Extract the [x, y] coordinate from the center of the cell holding the provided text.  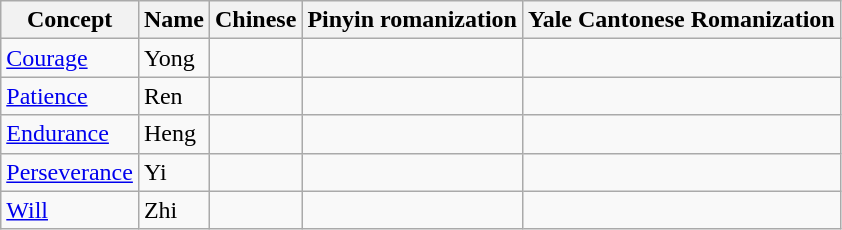
Yale Cantonese Romanization [681, 20]
Zhi [174, 210]
Name [174, 20]
Perseverance [70, 172]
Will [70, 210]
Concept [70, 20]
Heng [174, 134]
Chinese [255, 20]
Ren [174, 96]
Endurance [70, 134]
Pinyin romanization [412, 20]
Yong [174, 58]
Courage [70, 58]
Patience [70, 96]
Yi [174, 172]
